Extract the [x, y] coordinate from the center of the cell holding the provided text.  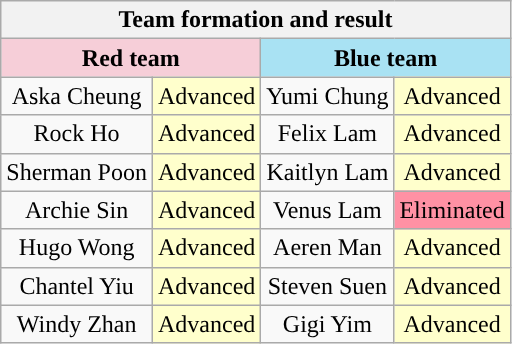
Sherman Poon [77, 172]
Chantel Yiu [77, 286]
Blue team [386, 58]
Windy Zhan [77, 324]
Hugo Wong [77, 248]
Eliminated [452, 210]
Rock Ho [77, 134]
Kaitlyn Lam [328, 172]
Steven Suen [328, 286]
Archie Sin [77, 210]
Yumi Chung [328, 96]
Gigi Yim [328, 324]
Team formation and result [256, 20]
Red team [131, 58]
Felix Lam [328, 134]
Venus Lam [328, 210]
Aska Cheung [77, 96]
Aeren Man [328, 248]
